Determine the [X, Y] coordinate at the center of the cell enclosing the given text.  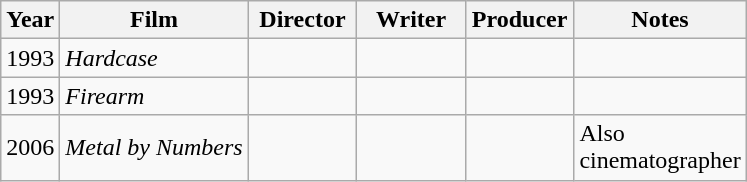
Film [154, 20]
Writer [412, 20]
Hardcase [154, 58]
Metal by Numbers [154, 148]
Also cinematographer [660, 148]
Producer [520, 20]
Director [302, 20]
Firearm [154, 96]
Year [30, 20]
2006 [30, 148]
Notes [660, 20]
